Find where the given text appears and provide that cell's center as [X, Y] coordinate. 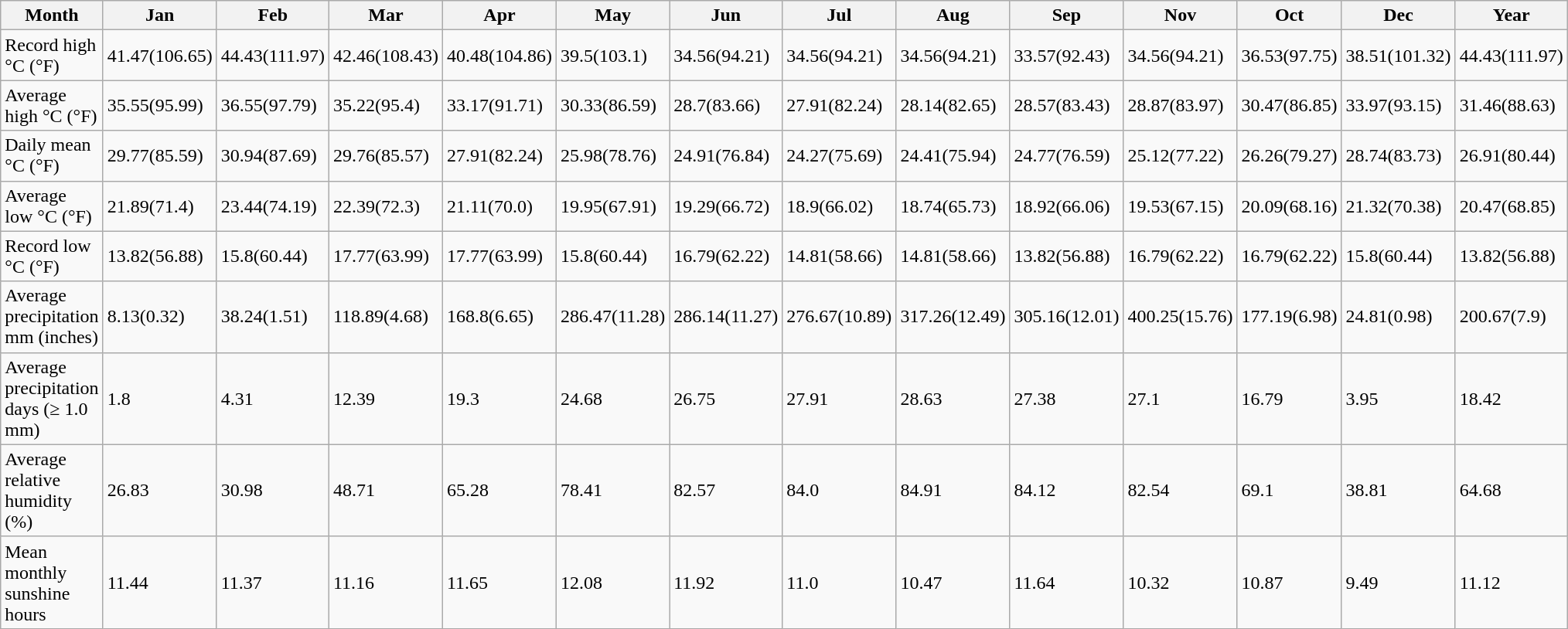
40.48(104.86) [499, 56]
30.98 [272, 490]
20.47(68.85) [1511, 206]
21.32(70.38) [1398, 206]
84.0 [840, 490]
29.77(85.59) [159, 156]
118.89(4.68) [385, 317]
41.47(106.65) [159, 56]
24.77(76.59) [1067, 156]
27.91 [840, 399]
31.46(88.63) [1511, 105]
19.3 [499, 399]
20.09(68.16) [1290, 206]
Average precipitation days (≥ 1.0 mm) [52, 399]
10.87 [1290, 583]
26.83 [159, 490]
24.27(75.69) [840, 156]
3.95 [1398, 399]
27.38 [1067, 399]
276.67(10.89) [840, 317]
Daily mean °C (°F) [52, 156]
11.64 [1067, 583]
11.12 [1511, 583]
29.76(85.57) [385, 156]
317.26(12.49) [953, 317]
Record low °C (°F) [52, 257]
12.39 [385, 399]
Average low °C (°F) [52, 206]
18.9(66.02) [840, 206]
177.19(6.98) [1290, 317]
64.68 [1511, 490]
8.13(0.32) [159, 317]
28.63 [953, 399]
38.51(101.32) [1398, 56]
19.29(66.72) [726, 206]
35.55(95.99) [159, 105]
36.55(97.79) [272, 105]
19.95(67.91) [613, 206]
39.5(103.1) [613, 56]
23.44(74.19) [272, 206]
35.22(95.4) [385, 105]
Jul [840, 15]
11.92 [726, 583]
Aug [953, 15]
28.7(83.66) [726, 105]
Month [52, 15]
30.47(86.85) [1290, 105]
Nov [1180, 15]
82.57 [726, 490]
26.75 [726, 399]
11.37 [272, 583]
25.98(78.76) [613, 156]
Mar [385, 15]
16.79 [1290, 399]
286.47(11.28) [613, 317]
18.42 [1511, 399]
Record high °C (°F) [52, 56]
42.46(108.43) [385, 56]
33.57(92.43) [1067, 56]
24.68 [613, 399]
Average precipitation mm (inches) [52, 317]
22.39(72.3) [385, 206]
Average relative humidity (%) [52, 490]
28.87(83.97) [1180, 105]
19.53(67.15) [1180, 206]
Jan [159, 15]
65.28 [499, 490]
11.0 [840, 583]
33.97(93.15) [1398, 105]
Apr [499, 15]
78.41 [613, 490]
24.41(75.94) [953, 156]
4.31 [272, 399]
26.26(79.27) [1290, 156]
Dec [1398, 15]
21.11(70.0) [499, 206]
36.53(97.75) [1290, 56]
Year [1511, 15]
28.74(83.73) [1398, 156]
9.49 [1398, 583]
400.25(15.76) [1180, 317]
24.81(0.98) [1398, 317]
33.17(91.71) [499, 105]
30.33(86.59) [613, 105]
28.57(83.43) [1067, 105]
18.92(66.06) [1067, 206]
84.12 [1067, 490]
84.91 [953, 490]
10.32 [1180, 583]
11.65 [499, 583]
69.1 [1290, 490]
Average high °C (°F) [52, 105]
26.91(80.44) [1511, 156]
11.44 [159, 583]
Feb [272, 15]
82.54 [1180, 490]
12.08 [613, 583]
Oct [1290, 15]
286.14(11.27) [726, 317]
18.74(65.73) [953, 206]
28.14(82.65) [953, 105]
21.89(71.4) [159, 206]
168.8(6.65) [499, 317]
27.1 [1180, 399]
38.81 [1398, 490]
30.94(87.69) [272, 156]
11.16 [385, 583]
38.24(1.51) [272, 317]
May [613, 15]
25.12(77.22) [1180, 156]
Sep [1067, 15]
10.47 [953, 583]
24.91(76.84) [726, 156]
48.71 [385, 490]
Mean monthly sunshine hours [52, 583]
305.16(12.01) [1067, 317]
1.8 [159, 399]
200.67(7.9) [1511, 317]
Jun [726, 15]
